Determine the (X, Y) coordinate at the center of the cell enclosing the given text.  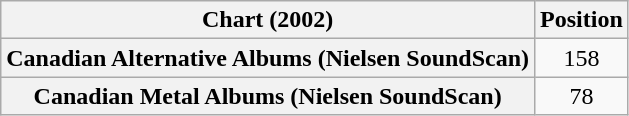
Canadian Alternative Albums (Nielsen SoundScan) (268, 58)
Chart (2002) (268, 20)
Position (582, 20)
Canadian Metal Albums (Nielsen SoundScan) (268, 96)
78 (582, 96)
158 (582, 58)
